Locate the cell with the specified text and output its (X, Y) center coordinate. 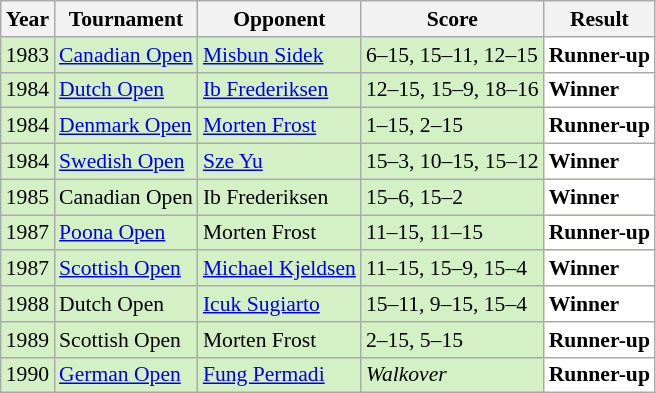
Michael Kjeldsen (280, 269)
1–15, 2–15 (452, 126)
6–15, 15–11, 12–15 (452, 55)
Misbun Sidek (280, 55)
1988 (28, 304)
1985 (28, 197)
Denmark Open (126, 126)
Tournament (126, 19)
1989 (28, 340)
Fung Permadi (280, 375)
11–15, 11–15 (452, 233)
11–15, 15–9, 15–4 (452, 269)
12–15, 15–9, 18–16 (452, 90)
15–3, 10–15, 15–12 (452, 162)
Sze Yu (280, 162)
Walkover (452, 375)
1983 (28, 55)
15–6, 15–2 (452, 197)
2–15, 5–15 (452, 340)
Swedish Open (126, 162)
Opponent (280, 19)
Icuk Sugiarto (280, 304)
15–11, 9–15, 15–4 (452, 304)
1990 (28, 375)
Year (28, 19)
Result (600, 19)
Score (452, 19)
German Open (126, 375)
Poona Open (126, 233)
